For the text-containing cell, return its midpoint in [X, Y] coordinate format. 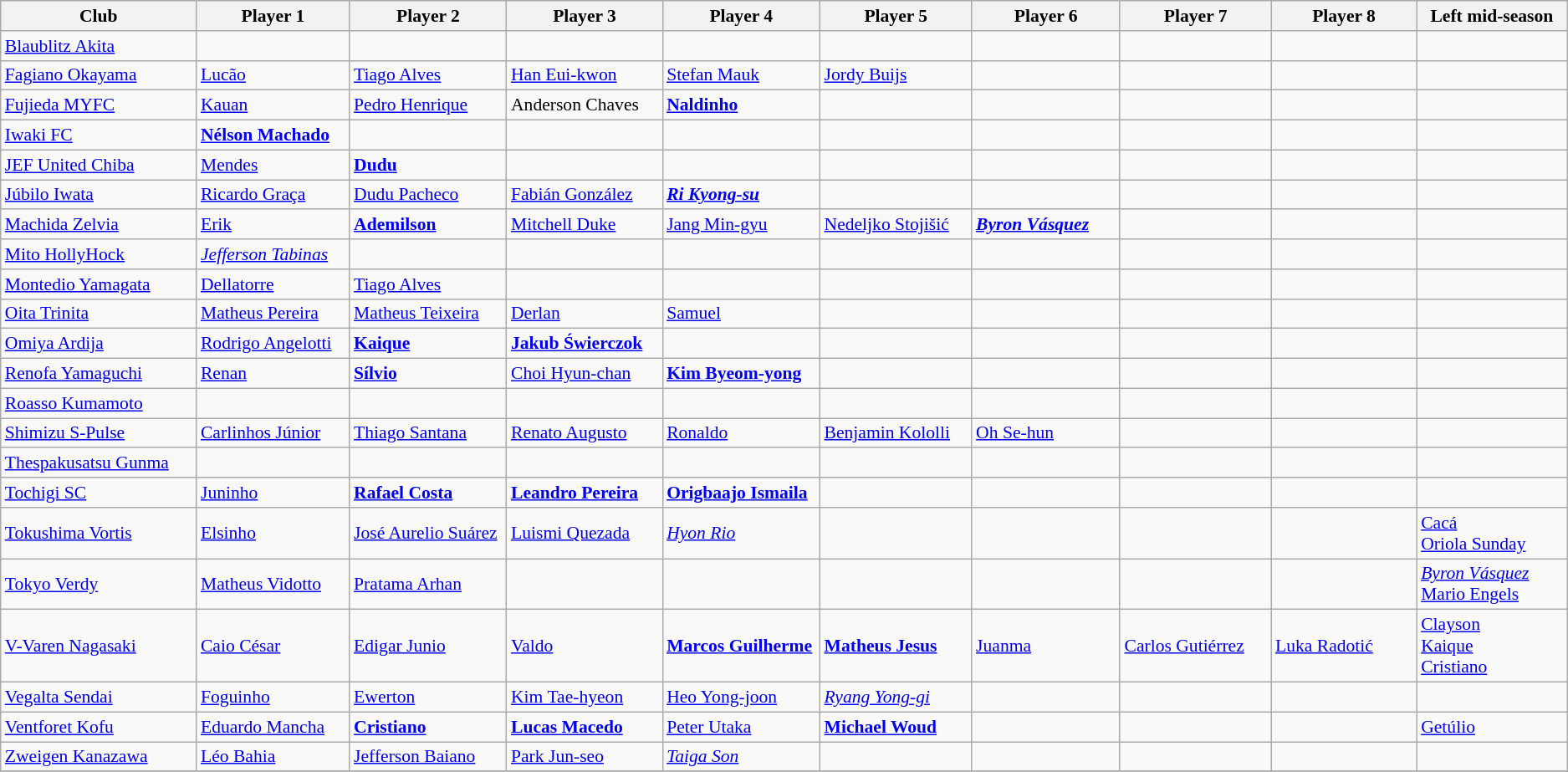
Matheus Teixeira [428, 314]
Pratama Arhan [428, 584]
Byron Vásquez [1045, 225]
Mitchell Duke [585, 225]
Erik [273, 225]
Han Eui-kwon [585, 75]
Samuel [741, 314]
Machida Zelvia [99, 225]
Kaique [428, 344]
Clayson Kaique Cristiano [1492, 646]
Vegalta Sendai [99, 698]
Thespakusatsu Gunma [99, 463]
Park Jun-seo [585, 757]
Player 1 [273, 16]
Zweigen Kanazawa [99, 757]
Club [99, 16]
JEF United Chiba [99, 165]
Dellatorre [273, 284]
Tokyo Verdy [99, 584]
Iwaki FC [99, 135]
Matheus Vidotto [273, 584]
Michael Woud [896, 727]
Ademilson [428, 225]
Byron Vásquez Mario Engels [1492, 584]
Sílvio [428, 374]
Kim Byeom-yong [741, 374]
Lucão [273, 75]
Player 8 [1344, 16]
Jefferson Baiano [428, 757]
Origbaajo Ismaila [741, 493]
Valdo [585, 646]
Foguinho [273, 698]
Anderson Chaves [585, 105]
Cristiano [428, 727]
Player 6 [1045, 16]
Rafael Costa [428, 493]
Marcos Guilherme [741, 646]
Montedio Yamagata [99, 284]
Jordy Buijs [896, 75]
Juninho [273, 493]
Roasso Kumamoto [99, 403]
Edigar Junio [428, 646]
Hyon Rio [741, 534]
Choi Hyun-chan [585, 374]
Mito HollyHock [99, 254]
Taiga Son [741, 757]
Luismi Quezada [585, 534]
Ronaldo [741, 433]
Oh Se-hun [1045, 433]
Mendes [273, 165]
Fujieda MYFC [99, 105]
Léo Bahia [273, 757]
Rodrigo Angelotti [273, 344]
Pedro Henrique [428, 105]
Ri Kyong-su [741, 195]
Player 4 [741, 16]
Ricardo Graça [273, 195]
Lucas Macedo [585, 727]
Nélson Machado [273, 135]
Dudu [428, 165]
Cacá Oriola Sunday [1492, 534]
José Aurelio Suárez [428, 534]
Eduardo Mancha [273, 727]
Peter Utaka [741, 727]
Nedeljko Stojišić [896, 225]
Getúlio [1492, 727]
Kim Tae-hyeon [585, 698]
Matheus Pereira [273, 314]
Ryang Yong-gi [896, 698]
Stefan Mauk [741, 75]
Omiya Ardija [99, 344]
Ewerton [428, 698]
Shimizu S-Pulse [99, 433]
Player 2 [428, 16]
Júbilo Iwata [99, 195]
Fabián González [585, 195]
Blaublitz Akita [99, 46]
Renato Augusto [585, 433]
Player 7 [1195, 16]
Carlos Gutiérrez [1195, 646]
Juanma [1045, 646]
Caio César [273, 646]
Ventforet Kofu [99, 727]
Left mid-season [1492, 16]
Derlan [585, 314]
Benjamin Kololli [896, 433]
Oita Trinita [99, 314]
Kauan [273, 105]
Luka Radotić [1344, 646]
Tokushima Vortis [99, 534]
Heo Yong-joon [741, 698]
Renofa Yamaguchi [99, 374]
Tochigi SC [99, 493]
Fagiano Okayama [99, 75]
Dudu Pacheco [428, 195]
Jang Min-gyu [741, 225]
Player 3 [585, 16]
V-Varen Nagasaki [99, 646]
Player 5 [896, 16]
Thiago Santana [428, 433]
Renan [273, 374]
Jefferson Tabinas [273, 254]
Naldinho [741, 105]
Jakub Świerczok [585, 344]
Elsinho [273, 534]
Carlinhos Júnior [273, 433]
Matheus Jesus [896, 646]
Leandro Pereira [585, 493]
